Extract the (x, y) coordinate from the center of the cell holding the provided text.  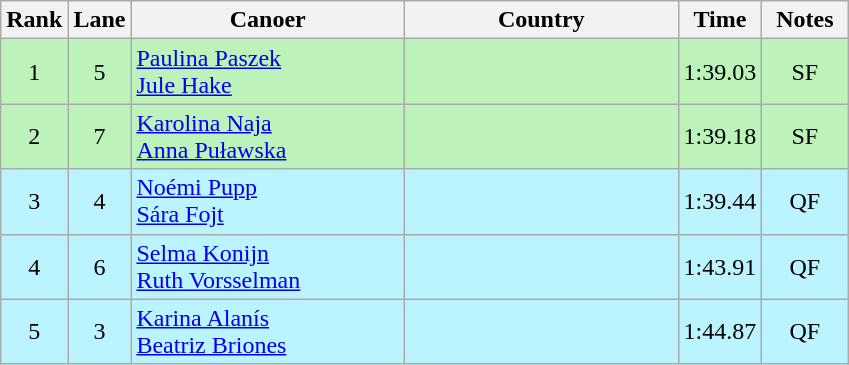
1:43.91 (720, 266)
Canoer (268, 20)
Paulina PaszekJule Hake (268, 72)
Karolina NajaAnna Puławska (268, 136)
1 (34, 72)
1:39.44 (720, 202)
Notes (805, 20)
Country (541, 20)
6 (100, 266)
1:39.03 (720, 72)
Noémi PuppSára Fojt (268, 202)
2 (34, 136)
1:44.87 (720, 332)
Lane (100, 20)
1:39.18 (720, 136)
Rank (34, 20)
7 (100, 136)
Karina AlanísBeatriz Briones (268, 332)
Time (720, 20)
Selma KonijnRuth Vorsselman (268, 266)
